Pinpoint the cell where the given text exists, returning its (x, y) midpoint coordinate. 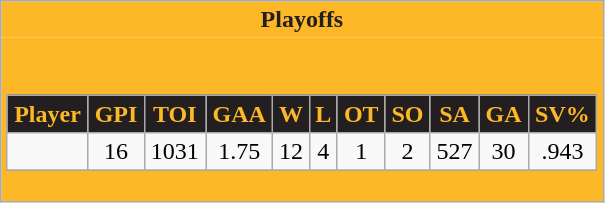
GA (504, 114)
12 (292, 152)
30 (504, 152)
4 (323, 152)
Playoffs (302, 20)
.943 (562, 152)
1031 (175, 152)
SA (454, 114)
SV% (562, 114)
527 (454, 152)
SO (408, 114)
TOI (175, 114)
W (292, 114)
Player GPI TOI GAA W L OT SO SA GA SV% 16 1031 1.75 12 4 1 2 527 30 .943 (302, 120)
1.75 (240, 152)
2 (408, 152)
Player (48, 114)
L (323, 114)
OT (361, 114)
1 (361, 152)
GAA (240, 114)
16 (116, 152)
GPI (116, 114)
